From the cell containing the given text, extract its center point as (X, Y) coordinate. 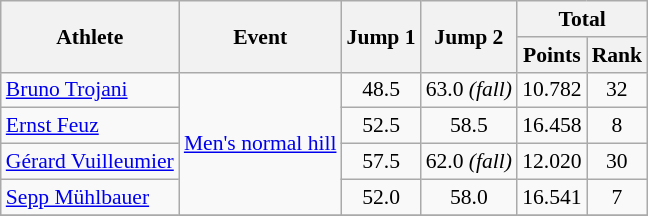
52.5 (382, 126)
10.782 (552, 90)
Total (582, 19)
16.458 (552, 126)
7 (618, 197)
63.0 (fall) (469, 90)
Athlete (90, 36)
Points (552, 55)
52.0 (382, 197)
58.5 (469, 126)
58.0 (469, 197)
62.0 (fall) (469, 162)
Gérard Vuilleumier (90, 162)
Jump 2 (469, 36)
Ernst Feuz (90, 126)
32 (618, 90)
16.541 (552, 197)
57.5 (382, 162)
30 (618, 162)
Rank (618, 55)
Jump 1 (382, 36)
12.020 (552, 162)
Men's normal hill (260, 143)
48.5 (382, 90)
Sepp Mühlbauer (90, 197)
8 (618, 126)
Event (260, 36)
Bruno Trojani (90, 90)
